Identify which cell holds the provided text, then report its [X, Y] central coordinate. 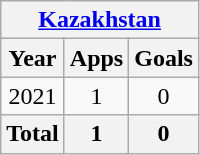
Total [33, 134]
2021 [33, 96]
Apps [96, 58]
Kazakhstan [100, 20]
Year [33, 58]
Goals [164, 58]
